Output the [x, y] coordinate of the center of the cell containing the given text.  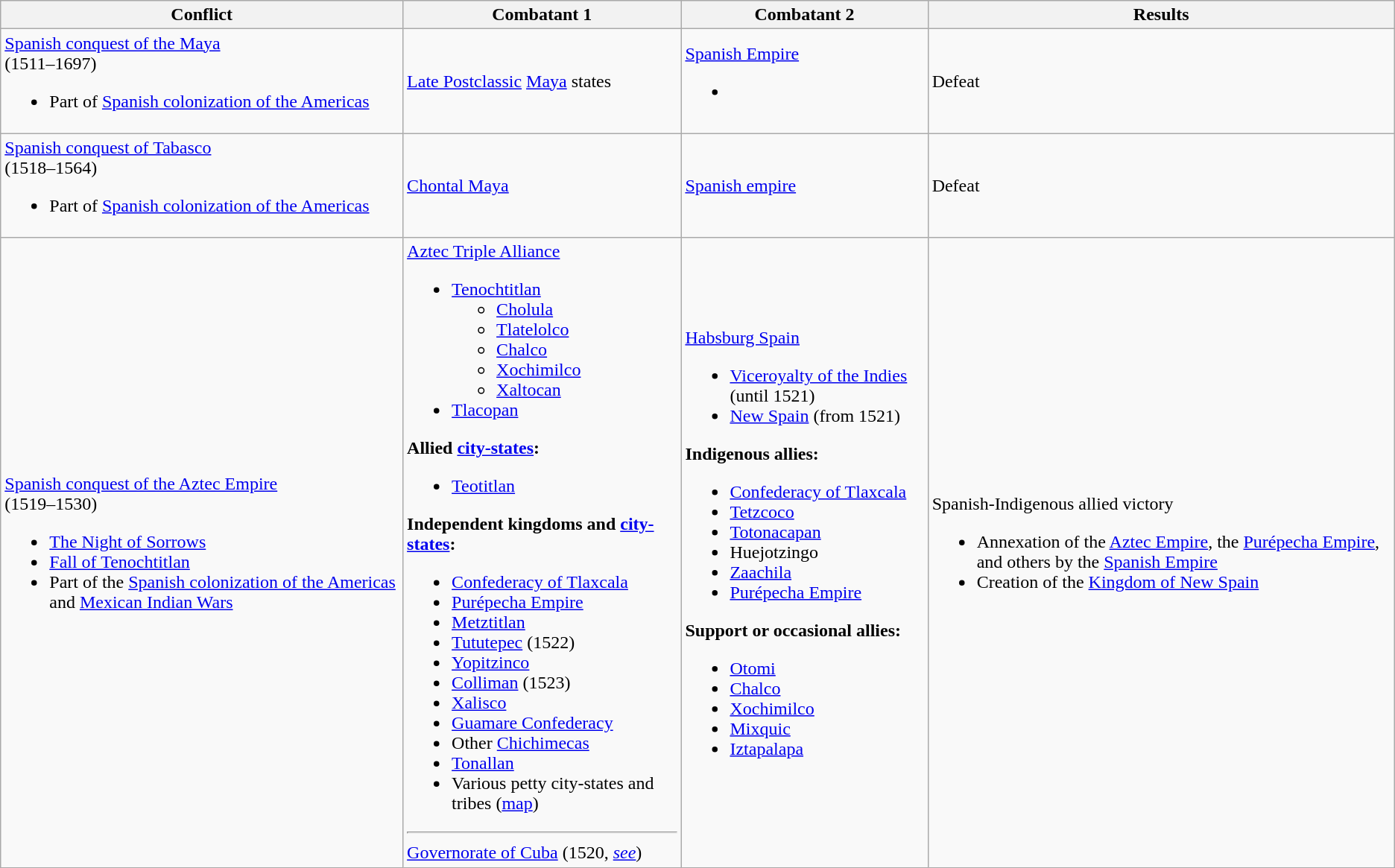
Spanish conquest of the Maya(1511–1697)Part of Spanish colonization of the Americas [202, 81]
Chontal Maya [542, 186]
Late Postclassic Maya states [542, 81]
Combatant 1 [542, 15]
Combatant 2 [805, 15]
Spanish conquest of Tabasco(1518–1564)Part of Spanish colonization of the Americas [202, 186]
Results [1161, 15]
Spanish Empire [805, 81]
Spanish empire [805, 186]
Conflict [202, 15]
